Find where the given text appears and provide that cell's center as (x, y) coordinate. 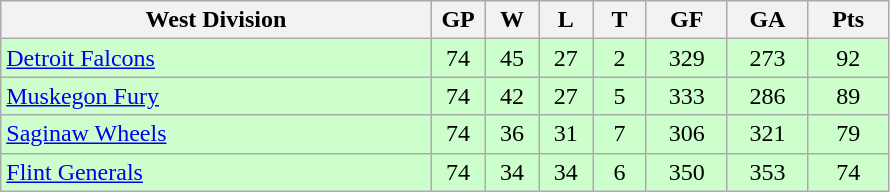
333 (686, 96)
45 (512, 58)
GP (458, 20)
92 (848, 58)
79 (848, 134)
5 (620, 96)
42 (512, 96)
West Division (216, 20)
T (620, 20)
Flint Generals (216, 172)
Muskegon Fury (216, 96)
36 (512, 134)
6 (620, 172)
Pts (848, 20)
306 (686, 134)
329 (686, 58)
89 (848, 96)
GA (768, 20)
2 (620, 58)
L (566, 20)
350 (686, 172)
31 (566, 134)
GF (686, 20)
W (512, 20)
7 (620, 134)
286 (768, 96)
321 (768, 134)
Detroit Falcons (216, 58)
353 (768, 172)
273 (768, 58)
Saginaw Wheels (216, 134)
